For the text-containing cell, return its midpoint in [x, y] coordinate format. 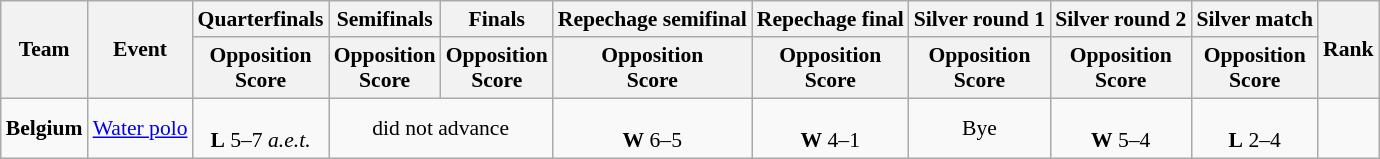
Team [44, 50]
W 6–5 [652, 128]
W 4–1 [830, 128]
did not advance [441, 128]
Silver round 2 [1120, 19]
L 2–4 [1254, 128]
Belgium [44, 128]
Event [140, 50]
Repechage final [830, 19]
Finals [497, 19]
L 5–7 a.e.t. [261, 128]
Silver round 1 [980, 19]
Repechage semifinal [652, 19]
Quarterfinals [261, 19]
W 5–4 [1120, 128]
Semifinals [385, 19]
Silver match [1254, 19]
Rank [1348, 50]
Bye [980, 128]
Water polo [140, 128]
